Scan for the cell matching the given text and deliver its [x, y] coordinate at center. 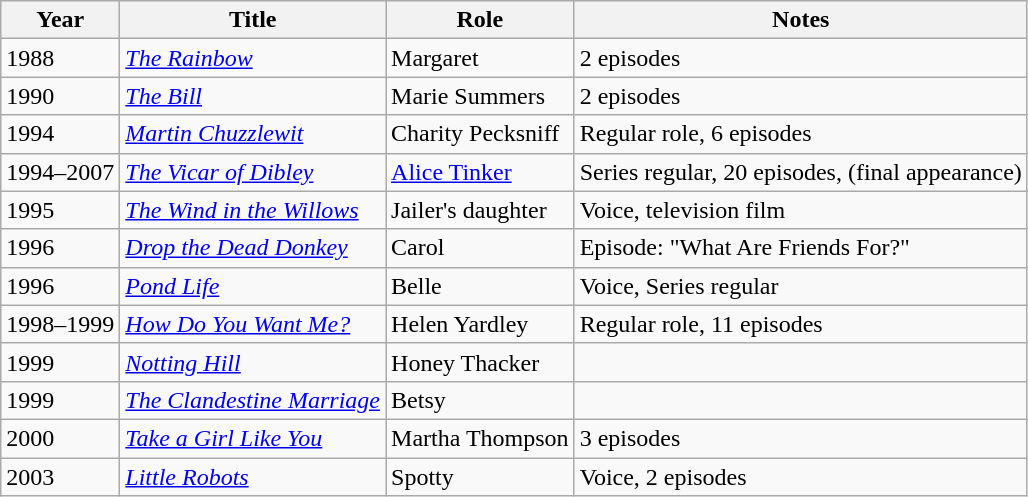
Belle [480, 286]
Charity Pecksniff [480, 134]
1990 [60, 96]
Margaret [480, 58]
Little Robots [253, 477]
Spotty [480, 477]
Regular role, 11 episodes [800, 324]
Jailer's daughter [480, 210]
The Vicar of Dibley [253, 172]
2003 [60, 477]
Marie Summers [480, 96]
The Bill [253, 96]
Notes [800, 20]
1995 [60, 210]
The Clandestine Marriage [253, 400]
1994 [60, 134]
Betsy [480, 400]
Carol [480, 248]
Voice, television film [800, 210]
Title [253, 20]
2000 [60, 438]
1994–2007 [60, 172]
Martin Chuzzlewit [253, 134]
Role [480, 20]
Drop the Dead Donkey [253, 248]
Regular role, 6 episodes [800, 134]
3 episodes [800, 438]
Voice, Series regular [800, 286]
Voice, 2 episodes [800, 477]
Helen Yardley [480, 324]
Honey Thacker [480, 362]
1998–1999 [60, 324]
Series regular, 20 episodes, (final appearance) [800, 172]
The Wind in the Willows [253, 210]
1988 [60, 58]
The Rainbow [253, 58]
Pond Life [253, 286]
How Do You Want Me? [253, 324]
Alice Tinker [480, 172]
Year [60, 20]
Take a Girl Like You [253, 438]
Notting Hill [253, 362]
Episode: "What Are Friends For?" [800, 248]
Martha Thompson [480, 438]
